Detect which cell encompasses the target text, then output its [X, Y] center coordinate. 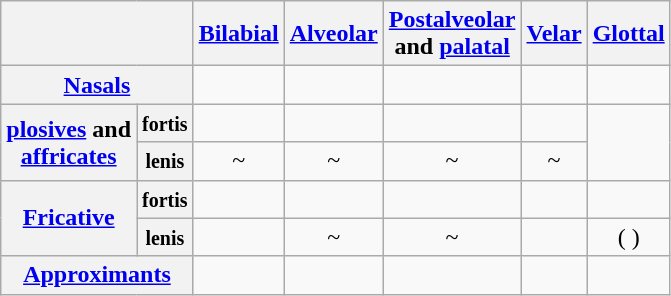
Nasals [97, 85]
plosives andaffricates [69, 142]
Fricative [69, 218]
Approximants [97, 275]
( ) [628, 237]
Velar [554, 34]
Alveolar [334, 34]
Glottal [628, 34]
Bilabial [238, 34]
Postalveolarand palatal [452, 34]
